Output the [x, y] coordinate of the center of the cell containing the given text.  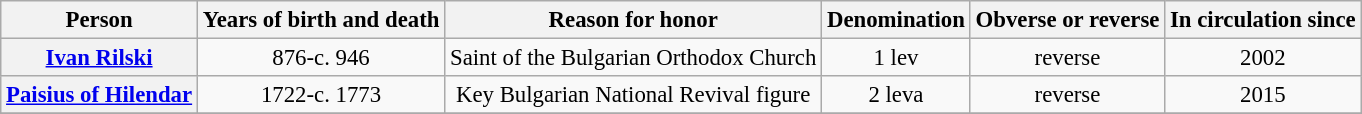
Person [100, 20]
2015 [1263, 95]
2002 [1263, 58]
876-c. 946 [320, 58]
Ivan Rilski [100, 58]
Key Bulgarian National Revival figure [634, 95]
1722-c. 1773 [320, 95]
Obverse or reverse [1067, 20]
Reason for honor [634, 20]
Years of birth and death [320, 20]
Saint of the Bulgarian Orthodox Church [634, 58]
Denomination [896, 20]
2 leva [896, 95]
Paisius of Hilendar [100, 95]
In circulation since [1263, 20]
1 lev [896, 58]
